Extract the (x, y) coordinate from the center of the cell holding the provided text.  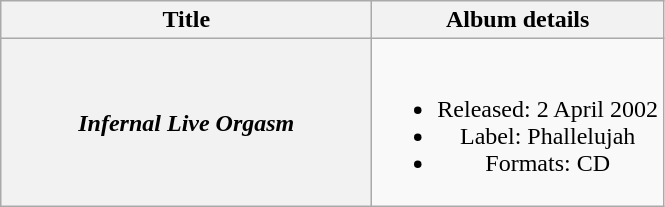
Released: 2 April 2002Label: PhallelujahFormats: CD (518, 122)
Infernal Live Orgasm (186, 122)
Title (186, 20)
Album details (518, 20)
